For the text-containing cell, return its midpoint in [X, Y] coordinate format. 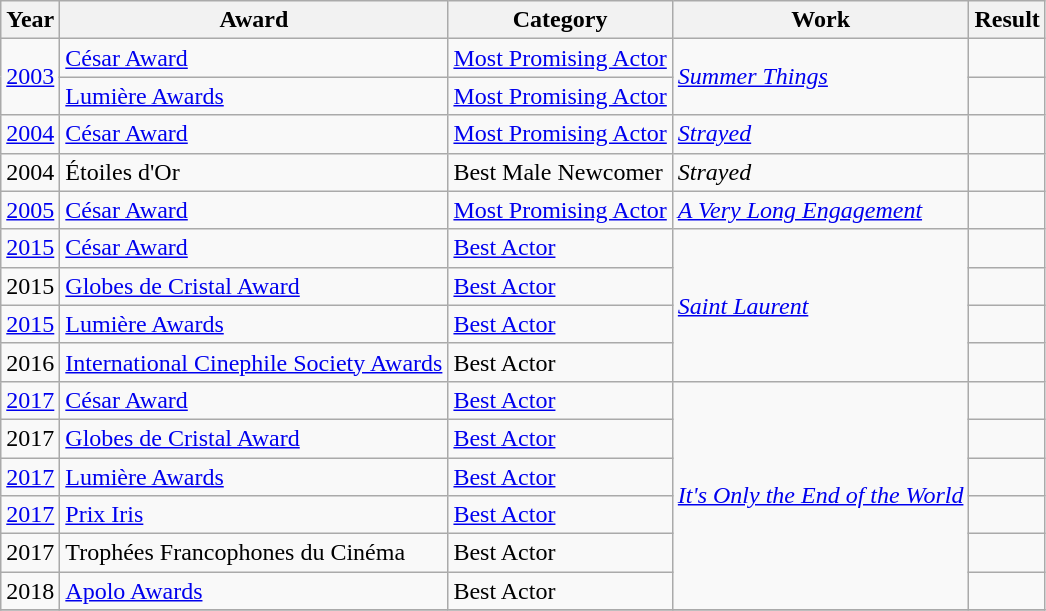
2018 [30, 591]
Apolo Awards [254, 591]
International Cinephile Society Awards [254, 362]
Best Male Newcomer [560, 172]
A Very Long Engagement [820, 210]
Summer Things [820, 77]
Work [820, 20]
Saint Laurent [820, 305]
Year [30, 20]
Trophées Francophones du Cinéma [254, 553]
Prix Iris [254, 515]
It's Only the End of the World [820, 495]
2005 [30, 210]
Award [254, 20]
2016 [30, 362]
Result [1007, 20]
Étoiles d'Or [254, 172]
Category [560, 20]
2003 [30, 77]
